Return [X, Y] of the center of cell containing provided text 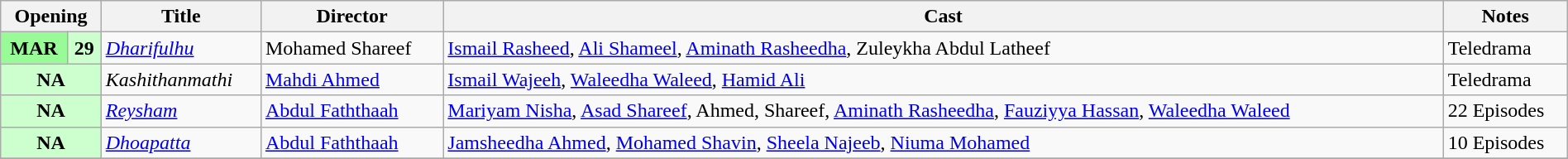
Dharifulhu [180, 48]
29 [84, 48]
Reysham [180, 111]
Director [351, 17]
Mohamed Shareef [351, 48]
Ismail Rasheed, Ali Shameel, Aminath Rasheedha, Zuleykha Abdul Latheef [943, 48]
Ismail Wajeeh, Waleedha Waleed, Hamid Ali [943, 79]
MAR [34, 48]
Title [180, 17]
Opening [51, 17]
Cast [943, 17]
Jamsheedha Ahmed, Mohamed Shavin, Sheela Najeeb, Niuma Mohamed [943, 142]
Mahdi Ahmed [351, 79]
Notes [1505, 17]
22 Episodes [1505, 111]
Kashithanmathi [180, 79]
Mariyam Nisha, Asad Shareef, Ahmed, Shareef, Aminath Rasheedha, Fauziyya Hassan, Waleedha Waleed [943, 111]
Dhoapatta [180, 142]
10 Episodes [1505, 142]
